Search for the cell housing the specified text and yield its [X, Y] center coordinate. 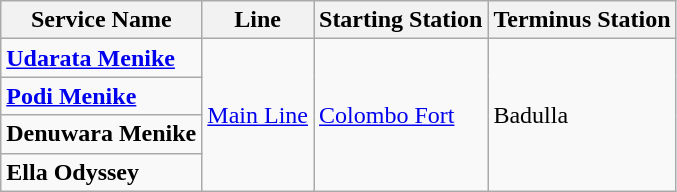
Terminus Station [582, 20]
Udarata Menike [102, 58]
Badulla [582, 115]
Ella Odyssey [102, 172]
Line [258, 20]
Starting Station [401, 20]
Main Line [258, 115]
Podi Menike [102, 96]
Service Name [102, 20]
Colombo Fort [401, 115]
Denuwara Menike [102, 134]
